Locate the cell with the specified text and output its (X, Y) center coordinate. 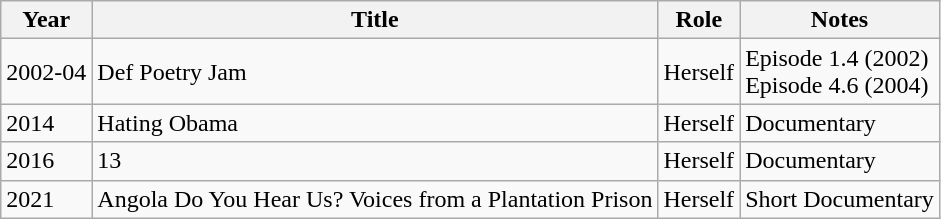
Title (375, 20)
2014 (46, 123)
Short Documentary (840, 199)
Role (699, 20)
Year (46, 20)
2021 (46, 199)
Angola Do You Hear Us? Voices from a Plantation Prison (375, 199)
2002-04 (46, 72)
Def Poetry Jam (375, 72)
Notes (840, 20)
Episode 1.4 (2002)Episode 4.6 (2004) (840, 72)
Hating Obama (375, 123)
2016 (46, 161)
13 (375, 161)
